Output the (X, Y) coordinate of the center of the cell containing the given text.  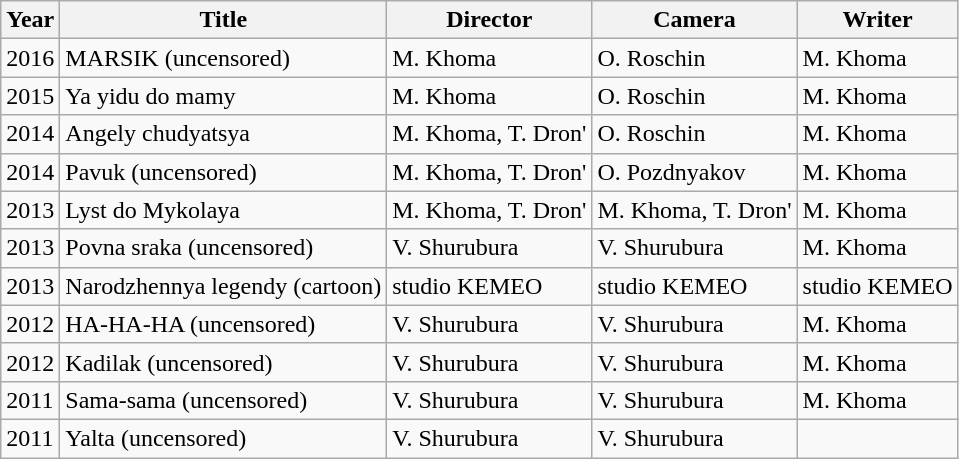
Year (30, 20)
Yalta (uncensored) (224, 438)
Title (224, 20)
Kadilak (uncensored) (224, 362)
2015 (30, 96)
Camera (694, 20)
Pavuk (uncensored) (224, 172)
Sama-sama (uncensored) (224, 400)
2016 (30, 58)
MARSIK (uncensored) (224, 58)
Angely chudyatsya (224, 134)
Ya yidu do mamy (224, 96)
Writer (878, 20)
HA-HA-HA (uncensored) (224, 324)
O. Pozdnyakov (694, 172)
Povna sraka (uncensored) (224, 248)
Director (490, 20)
Lyst do Mykolaya (224, 210)
Narodzhennya legendy (cartoon) (224, 286)
